Identify which cell holds the provided text, then report its (x, y) central coordinate. 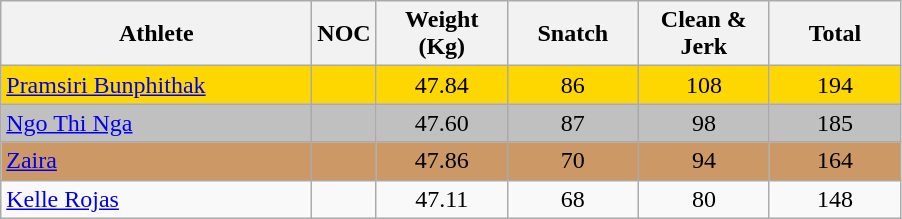
194 (834, 85)
80 (704, 199)
Snatch (572, 34)
47.86 (442, 161)
87 (572, 123)
86 (572, 85)
Kelle Rojas (156, 199)
70 (572, 161)
Total (834, 34)
164 (834, 161)
Athlete (156, 34)
98 (704, 123)
Zaira (156, 161)
Weight (Kg) (442, 34)
NOC (344, 34)
94 (704, 161)
Pramsiri Bunphithak (156, 85)
47.60 (442, 123)
108 (704, 85)
148 (834, 199)
47.11 (442, 199)
47.84 (442, 85)
68 (572, 199)
Clean & Jerk (704, 34)
Ngo Thi Nga (156, 123)
185 (834, 123)
